Search for the cell housing the specified text and yield its [x, y] center coordinate. 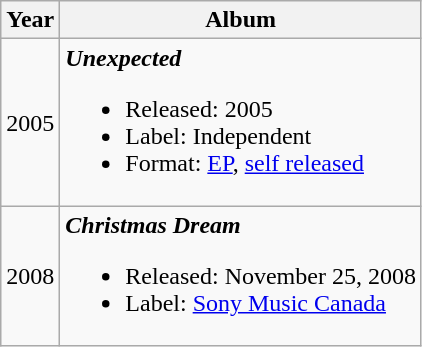
UnexpectedReleased: 2005Label: IndependentFormat: EP, self released [241, 122]
2008 [30, 276]
Year [30, 20]
Christmas DreamReleased: November 25, 2008Label: Sony Music Canada [241, 276]
2005 [30, 122]
Album [241, 20]
